Pinpoint the cell where the given text exists, returning its (x, y) midpoint coordinate. 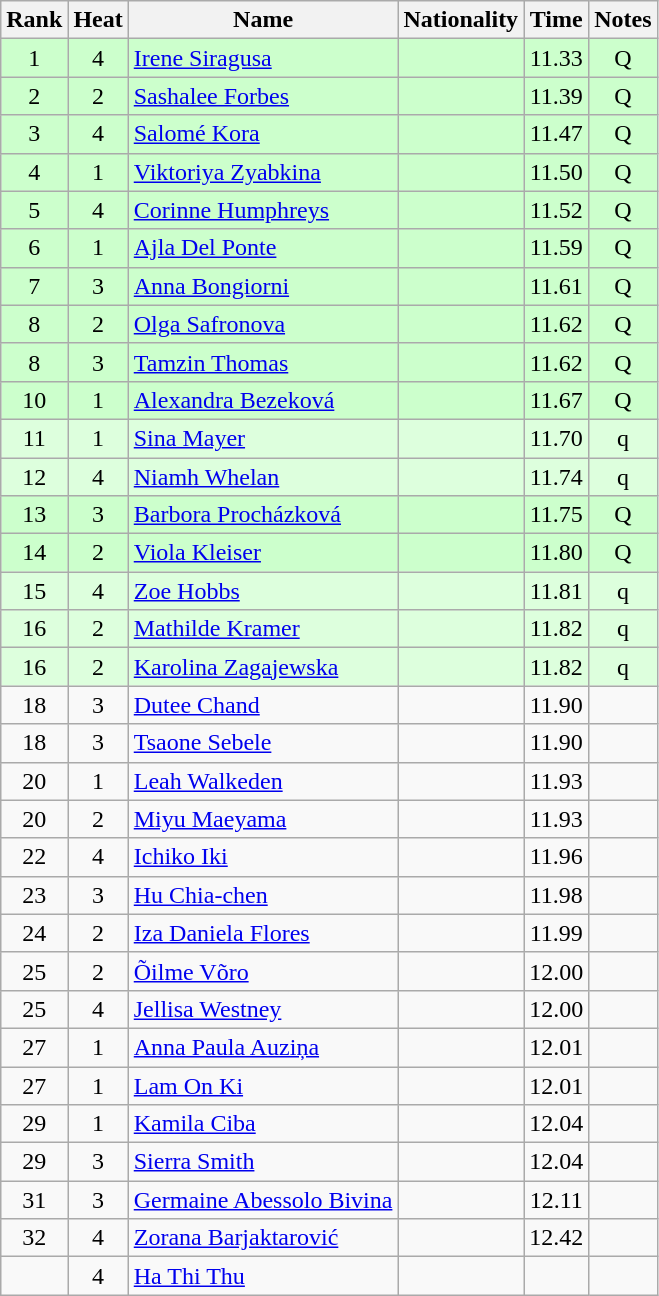
11.50 (556, 172)
12.42 (556, 1238)
11.67 (556, 400)
Viktoriya Zyabkina (263, 172)
Mathilde Kramer (263, 629)
Rank (34, 20)
Anna Paula Auziņa (263, 1047)
Lam On Ki (263, 1085)
10 (34, 400)
Ha Thi Thu (263, 1276)
14 (34, 553)
12 (34, 477)
11 (34, 438)
Hu Chia-chen (263, 895)
7 (34, 286)
Alexandra Bezeková (263, 400)
11.59 (556, 248)
Karolina Zagajewska (263, 667)
Barbora Procházková (263, 515)
Heat (98, 20)
11.75 (556, 515)
Germaine Abessolo Bivina (263, 1200)
11.74 (556, 477)
Iza Daniela Flores (263, 933)
15 (34, 591)
12.11 (556, 1200)
24 (34, 933)
Name (263, 20)
Viola Kleiser (263, 553)
Notes (623, 20)
11.33 (556, 58)
11.81 (556, 591)
Time (556, 20)
Tsaone Sebele (263, 743)
Sina Mayer (263, 438)
11.99 (556, 933)
Zorana Barjaktarović (263, 1238)
Sierra Smith (263, 1162)
Zoe Hobbs (263, 591)
13 (34, 515)
23 (34, 895)
Miyu Maeyama (263, 819)
Salomé Kora (263, 134)
11.61 (556, 286)
Nationality (461, 20)
Irene Siragusa (263, 58)
Corinne Humphreys (263, 210)
Kamila Ciba (263, 1124)
22 (34, 857)
Ichiko Iki (263, 857)
Sashalee Forbes (263, 96)
11.80 (556, 553)
Tamzin Thomas (263, 362)
Õilme Võro (263, 971)
Jellisa Westney (263, 1009)
11.96 (556, 857)
Leah Walkeden (263, 781)
11.39 (556, 96)
31 (34, 1200)
11.52 (556, 210)
5 (34, 210)
Olga Safronova (263, 324)
11.47 (556, 134)
Anna Bongiorni (263, 286)
32 (34, 1238)
6 (34, 248)
11.70 (556, 438)
11.98 (556, 895)
Dutee Chand (263, 705)
Niamh Whelan (263, 477)
Ajla Del Ponte (263, 248)
